For the text-containing cell, return its midpoint in (x, y) coordinate format. 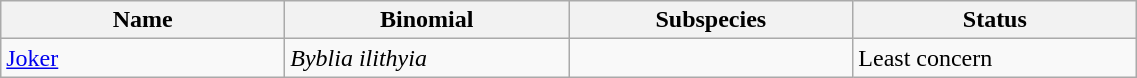
Binomial (427, 20)
Joker (143, 58)
Name (143, 20)
Least concern (995, 58)
Status (995, 20)
Subspecies (711, 20)
Byblia ilithyia (427, 58)
